Provide the (x, y) coordinate of the cell's center where the given text is located.  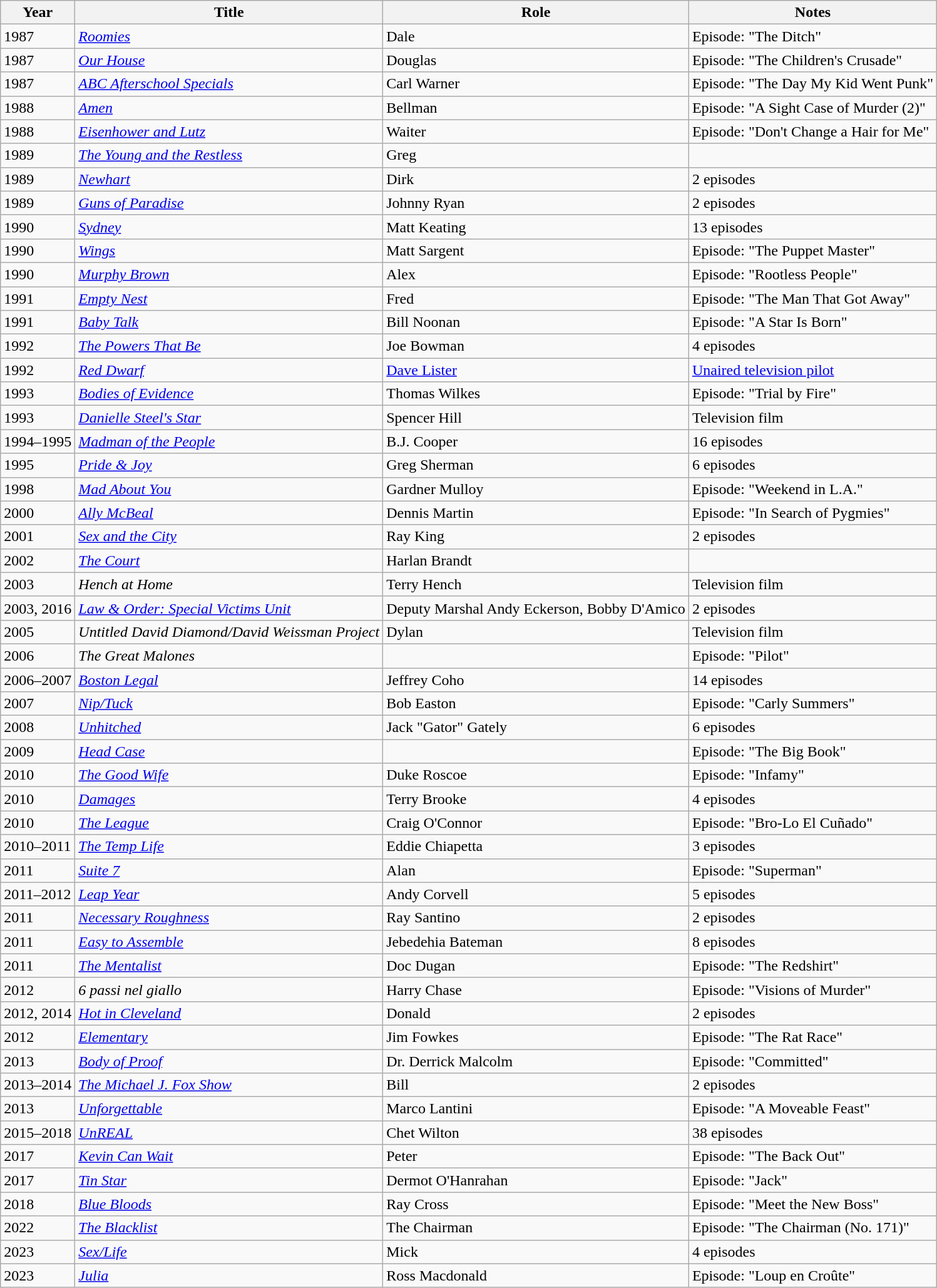
Duke Roscoe (536, 775)
Episode: "Pilot" (812, 656)
Bodies of Evidence (229, 394)
Newhart (229, 179)
Dennis Martin (536, 513)
2012, 2014 (38, 1013)
Episode: "The Puppet Master" (812, 250)
2001 (38, 537)
Elementary (229, 1037)
Alex (536, 274)
Fred (536, 299)
Julia (229, 1275)
2005 (38, 632)
Episode: "Superman" (812, 870)
The Good Wife (229, 775)
Episode: "In Search of Pygmies" (812, 513)
Dr. Derrick Malcolm (536, 1061)
Year (38, 13)
Alan (536, 870)
Ray Cross (536, 1204)
Ray King (536, 537)
Matt Keating (536, 227)
Thomas Wilkes (536, 394)
2008 (38, 728)
The Temp Life (229, 847)
8 episodes (812, 942)
The Young and the Restless (229, 155)
Mad About You (229, 489)
Head Case (229, 751)
Episode: "Weekend in L.A." (812, 489)
Mick (536, 1252)
The Chairman (536, 1228)
Dirk (536, 179)
Episode: "The Rat Race" (812, 1037)
Hot in Cleveland (229, 1013)
Peter (536, 1157)
16 episodes (812, 441)
Nip/Tuck (229, 704)
Dave Lister (536, 370)
Terry Hench (536, 584)
Jeffrey Coho (536, 679)
38 episodes (812, 1133)
Spencer Hill (536, 418)
Episode: "The Big Book" (812, 751)
Ally McBeal (229, 513)
Leap Year (229, 894)
Kevin Can Wait (229, 1157)
Unforgettable (229, 1109)
Episode: "The Man That Got Away" (812, 299)
2000 (38, 513)
Role (536, 13)
Waiter (536, 131)
Madman of the People (229, 441)
Episode: "The Chairman (No. 171)" (812, 1228)
Empty Nest (229, 299)
Ray Santino (536, 918)
The Michael J. Fox Show (229, 1085)
Chet Wilton (536, 1133)
1995 (38, 465)
Amen (229, 108)
Episode: "Carly Summers" (812, 704)
13 episodes (812, 227)
Notes (812, 13)
Dylan (536, 632)
Our House (229, 60)
2003 (38, 584)
2009 (38, 751)
Murphy Brown (229, 274)
The Mentalist (229, 966)
The League (229, 823)
2003, 2016 (38, 608)
Bob Easton (536, 704)
UnREAL (229, 1133)
Episode: "The Day My Kid Went Punk" (812, 84)
Body of Proof (229, 1061)
Sydney (229, 227)
Matt Sargent (536, 250)
2006 (38, 656)
3 episodes (812, 847)
6 passi nel giallo (229, 989)
Episode: "A Moveable Feast" (812, 1109)
Necessary Roughness (229, 918)
Carl Warner (536, 84)
Pride & Joy (229, 465)
Red Dwarf (229, 370)
Episode: "The Redshirt" (812, 966)
Episode: "The Ditch" (812, 36)
Unhitched (229, 728)
Guns of Paradise (229, 203)
Episode: "Bro-Lo El Cuñado" (812, 823)
Harry Chase (536, 989)
Unaired television pilot (812, 370)
Terry Brooke (536, 799)
5 episodes (812, 894)
2022 (38, 1228)
2018 (38, 1204)
Jebedehia Bateman (536, 942)
Joe Bowman (536, 346)
Episode: "Don't Change a Hair for Me" (812, 131)
ABC Afterschool Specials (229, 84)
2013–2014 (38, 1085)
Episode: "Jack" (812, 1180)
Bellman (536, 108)
Gardner Mulloy (536, 489)
Damages (229, 799)
Law & Order: Special Victims Unit (229, 608)
Greg (536, 155)
Tin Star (229, 1180)
Hench at Home (229, 584)
Episode: "Committed" (812, 1061)
Blue Bloods (229, 1204)
Danielle Steel's Star (229, 418)
Ross Macdonald (536, 1275)
The Blacklist (229, 1228)
B.J. Cooper (536, 441)
Wings (229, 250)
Episode: "Meet the New Boss" (812, 1204)
2006–2007 (38, 679)
Eisenhower and Lutz (229, 131)
Johnny Ryan (536, 203)
Marco Lantini (536, 1109)
Episode: "Rootless People" (812, 274)
2011–2012 (38, 894)
Title (229, 13)
Sex/Life (229, 1252)
Craig O'Connor (536, 823)
Suite 7 (229, 870)
The Powers That Be (229, 346)
1998 (38, 489)
Episode: "Trial by Fire" (812, 394)
Untitled David Diamond/David Weissman Project (229, 632)
Andy Corvell (536, 894)
Dermot O'Hanrahan (536, 1180)
Jim Fowkes (536, 1037)
Doc Dugan (536, 966)
Eddie Chiapetta (536, 847)
The Great Malones (229, 656)
Episode: "A Star Is Born" (812, 322)
Baby Talk (229, 322)
Donald (536, 1013)
Dale (536, 36)
Bill (536, 1085)
Episode: "A Sight Case of Murder (2)" (812, 108)
The Court (229, 560)
14 episodes (812, 679)
2015–2018 (38, 1133)
Greg Sherman (536, 465)
Douglas (536, 60)
Deputy Marshal Andy Eckerson, Bobby D'Amico (536, 608)
Bill Noonan (536, 322)
Episode: "Loup en Croûte" (812, 1275)
Roomies (229, 36)
2010–2011 (38, 847)
Episode: "The Children's Crusade" (812, 60)
Easy to Assemble (229, 942)
2002 (38, 560)
1994–1995 (38, 441)
Jack "Gator" Gately (536, 728)
2007 (38, 704)
Sex and the City (229, 537)
Boston Legal (229, 679)
Episode: "Visions of Murder" (812, 989)
Episode: "The Back Out" (812, 1157)
Episode: "Infamy" (812, 775)
Harlan Brandt (536, 560)
